Detect which cell encompasses the target text, then output its (X, Y) center coordinate. 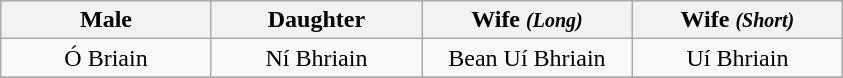
Male (106, 20)
Bean Uí Bhriain (527, 58)
Ó Briain (106, 58)
Ní Bhriain (316, 58)
Uí Bhriain (737, 58)
Wife (Short) (737, 20)
Wife (Long) (527, 20)
Daughter (316, 20)
